Output the [X, Y] coordinate of the center of the cell containing the given text.  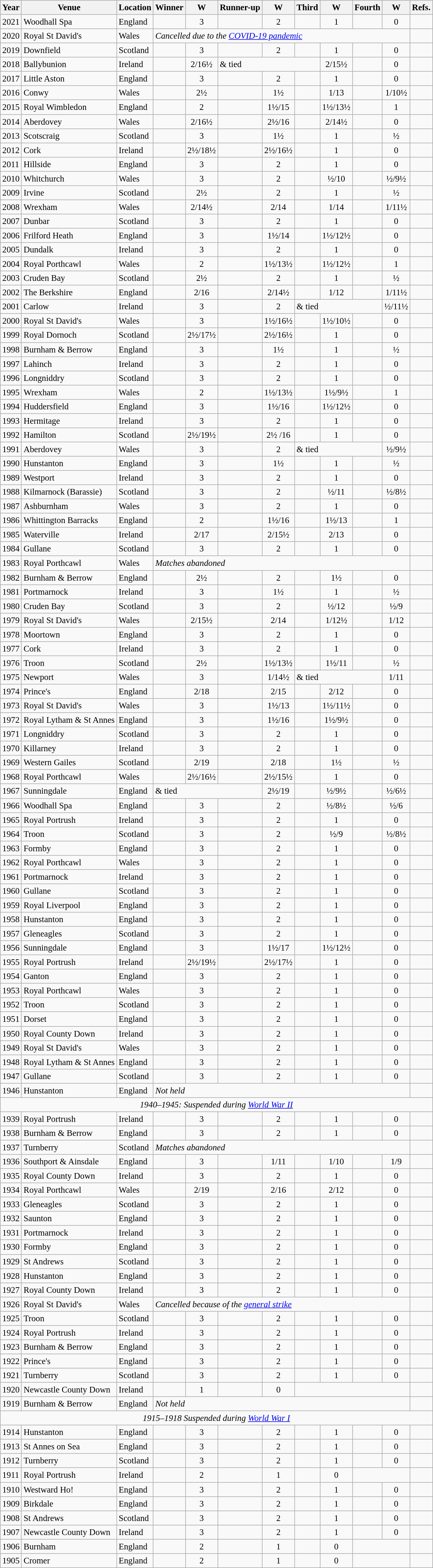
1989 [11, 478]
1969 [11, 763]
1931 [11, 1233]
1947 [11, 1076]
1/14 [336, 207]
2014 [11, 122]
Saunton [69, 1219]
2021 [11, 22]
St Annes on Sea [69, 1447]
1940–1945: Suspended during World War II [217, 1105]
1952 [11, 1005]
1930 [11, 1247]
1974 [11, 691]
Frilford Heath [69, 235]
Whittington Barracks [69, 520]
The Berkshire [69, 293]
1906 [11, 1546]
Location [135, 8]
1912 [11, 1461]
1½/11 [336, 663]
1949 [11, 1048]
1985 [11, 535]
2½ /16 [278, 435]
1922 [11, 1361]
Ballybunion [69, 64]
1910 [11, 1490]
2001 [11, 307]
1924 [11, 1333]
1950 [11, 1034]
Dorset [69, 1019]
Waterville [69, 535]
2½/15½ [278, 777]
1968 [11, 777]
1919 [11, 1404]
Whitchurch [69, 179]
1½/16½ [278, 321]
2007 [11, 221]
Irvine [69, 193]
2/15 [278, 691]
Newport [69, 677]
1993 [11, 421]
1998 [11, 349]
1959 [11, 905]
Year [11, 8]
Western Gailes [69, 763]
Birkdale [69, 1504]
1937 [11, 1147]
2002 [11, 293]
2008 [11, 207]
1970 [11, 749]
1926 [11, 1304]
1939 [11, 1119]
1/14½ [278, 677]
1996 [11, 378]
2015 [11, 107]
½/11 [336, 492]
Killarney [69, 749]
1994 [11, 407]
1955 [11, 962]
2006 [11, 235]
1½/10½ [336, 321]
1905 [11, 1561]
2011 [11, 164]
1958 [11, 919]
Third [307, 8]
2/17 [202, 535]
1932 [11, 1219]
1928 [11, 1276]
Lahinch [69, 364]
Refs. [421, 8]
1977 [11, 649]
2000 [11, 321]
1963 [11, 848]
Royal Liverpool [69, 905]
1979 [11, 620]
1929 [11, 1261]
2004 [11, 264]
1951 [11, 1019]
Westward Ho! [69, 1490]
2017 [11, 79]
1991 [11, 449]
2013 [11, 136]
1921 [11, 1375]
1981 [11, 592]
1/10 [336, 1162]
1935 [11, 1176]
Dundalk [69, 250]
1992 [11, 435]
½/6 [396, 805]
2½/16 [278, 122]
1953 [11, 991]
1961 [11, 877]
Downfield [69, 50]
1946 [11, 1090]
Little Aston [69, 79]
2003 [11, 278]
1936 [11, 1162]
1/9 [396, 1162]
1954 [11, 976]
1915–1918 Suspended during World War I [217, 1418]
1983 [11, 563]
Hillside [69, 164]
Kilmarnock (Barassie) [69, 492]
Westport [69, 478]
2020 [11, 36]
1966 [11, 805]
1909 [11, 1504]
1½/11½ [336, 706]
Southport & Ainsdale [69, 1162]
1948 [11, 1062]
2009 [11, 193]
Winner [170, 8]
Moortown [69, 634]
1933 [11, 1205]
1997 [11, 364]
Cancelled due to the COVID-19 pandemic [282, 36]
1908 [11, 1518]
Hermitage [69, 421]
1938 [11, 1133]
2½/18½ [202, 150]
½/6½ [396, 791]
1990 [11, 464]
Ganton [69, 976]
Hamilton [69, 435]
1/10½ [396, 93]
1925 [11, 1319]
1½/17 [278, 948]
1988 [11, 492]
1999 [11, 335]
Burnham [69, 1546]
½/11½ [396, 307]
1976 [11, 663]
2012 [11, 150]
Cromer [69, 1561]
1975 [11, 677]
Scotscraig [69, 136]
1978 [11, 634]
1987 [11, 506]
2010 [11, 179]
Huddersfield [69, 407]
2016 [11, 93]
1½/15 [278, 107]
1/13 [336, 93]
1971 [11, 734]
1995 [11, 392]
½/10 [336, 179]
1986 [11, 520]
Fourth [367, 8]
1965 [11, 820]
Dunbar [69, 221]
1964 [11, 834]
Ashburnham [69, 506]
1923 [11, 1347]
1973 [11, 706]
1920 [11, 1390]
Royal Wimbledon [69, 107]
1907 [11, 1532]
1984 [11, 549]
2019 [11, 50]
1927 [11, 1290]
2½/19 [278, 791]
1982 [11, 578]
1960 [11, 891]
1911 [11, 1475]
½/12 [336, 606]
2018 [11, 64]
1962 [11, 863]
Venue [69, 8]
1913 [11, 1447]
2005 [11, 250]
1934 [11, 1190]
Carlow [69, 307]
Cancelled because of the general strike [282, 1304]
1972 [11, 720]
1980 [11, 606]
1/12½ [336, 620]
1956 [11, 948]
1957 [11, 934]
1967 [11, 791]
Runner-up [240, 8]
2/13 [336, 535]
1914 [11, 1432]
1½/14 [278, 235]
Royal Dornoch [69, 335]
Conwy [69, 93]
